Scan for the cell matching the given text and deliver its [x, y] coordinate at center. 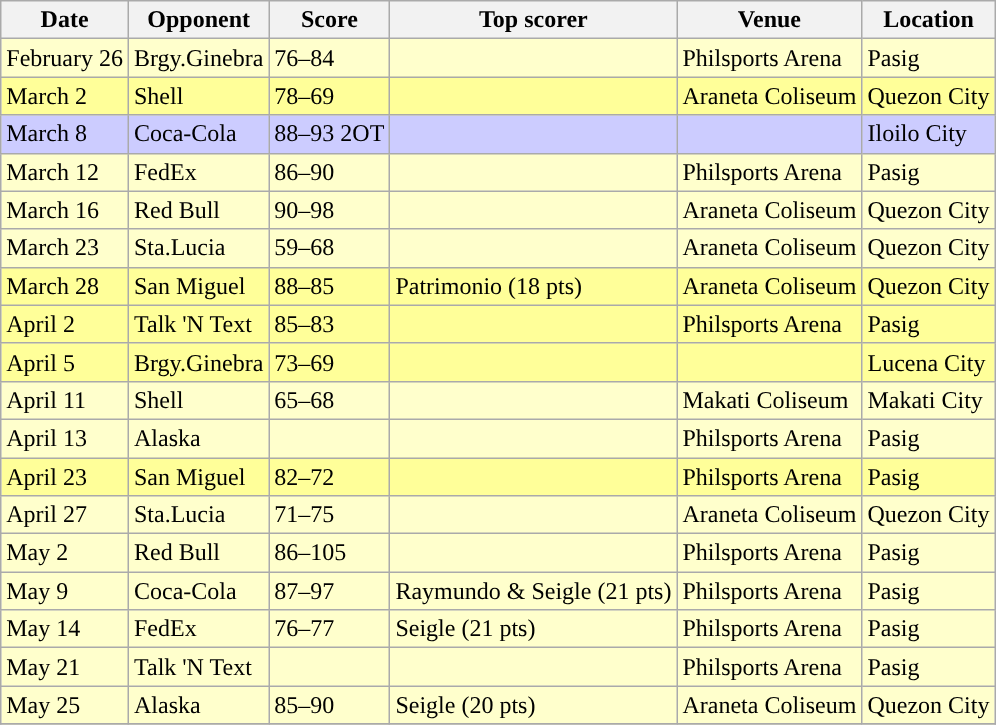
76–77 [330, 629]
Lucena City [928, 362]
90–98 [330, 210]
May 2 [65, 553]
Seigle (21 pts) [534, 629]
April 27 [65, 515]
59–68 [330, 248]
Score [330, 20]
Date [65, 20]
Opponent [198, 20]
March 23 [65, 248]
71–75 [330, 515]
Venue [770, 20]
March 12 [65, 172]
May 25 [65, 705]
86–105 [330, 553]
76–84 [330, 58]
April 11 [65, 400]
85–83 [330, 324]
82–72 [330, 477]
85–90 [330, 705]
February 26 [65, 58]
Patrimonio (18 pts) [534, 286]
78–69 [330, 96]
May 14 [65, 629]
April 13 [65, 438]
65–68 [330, 400]
87–97 [330, 591]
Raymundo & Seigle (21 pts) [534, 591]
73–69 [330, 362]
May 9 [65, 591]
Seigle (20 pts) [534, 705]
88–85 [330, 286]
May 21 [65, 667]
Iloilo City [928, 134]
March 8 [65, 134]
March 2 [65, 96]
Location [928, 20]
April 2 [65, 324]
88–93 2OT [330, 134]
Makati City [928, 400]
March 16 [65, 210]
April 5 [65, 362]
Makati Coliseum [770, 400]
March 28 [65, 286]
April 23 [65, 477]
86–90 [330, 172]
Top scorer [534, 20]
